Provide the [X, Y] coordinate of the cell's center where the given text is located.  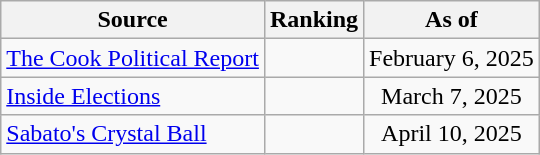
Inside Elections [133, 96]
Source [133, 20]
March 7, 2025 [452, 96]
Ranking [314, 20]
As of [452, 20]
February 6, 2025 [452, 58]
April 10, 2025 [452, 134]
Sabato's Crystal Ball [133, 134]
The Cook Political Report [133, 58]
